Return [x, y] of the center of cell containing provided text 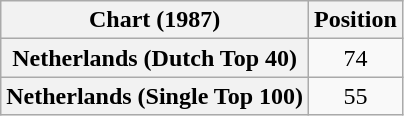
Position [356, 20]
74 [356, 58]
55 [356, 96]
Netherlands (Dutch Top 40) [155, 58]
Chart (1987) [155, 20]
Netherlands (Single Top 100) [155, 96]
